Find where the given text appears and provide that cell's center as (X, Y) coordinate. 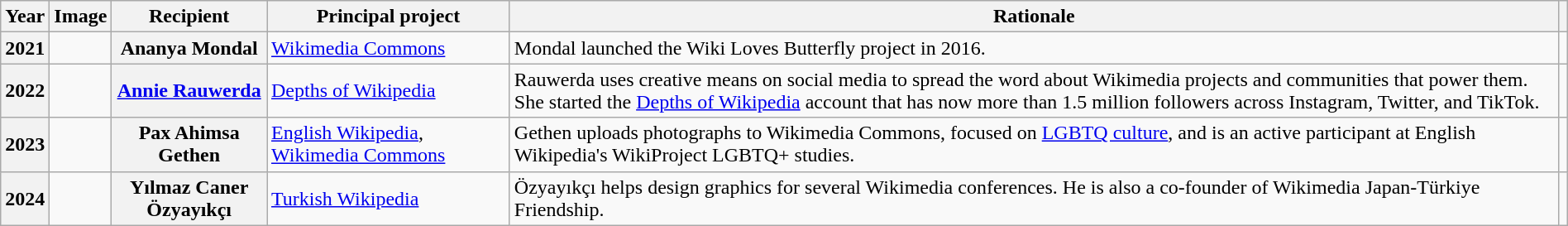
2022 (25, 91)
English Wikipedia, Wikimedia Commons (388, 144)
2021 (25, 48)
Yılmaz Caner Özyayıkçı (189, 199)
Principal project (388, 17)
Wikimedia Commons (388, 48)
Turkish Wikipedia (388, 199)
Year (25, 17)
Rationale (1034, 17)
Ananya Mondal (189, 48)
Pax Ahimsa Gethen (189, 144)
Mondal launched the Wiki Loves Butterfly project in 2016. (1034, 48)
Image (81, 17)
2024 (25, 199)
Recipient (189, 17)
Annie Rauwerda (189, 91)
Depths of Wikipedia (388, 91)
2023 (25, 144)
Özyayıkçı helps design graphics for several Wikimedia conferences. He is also a co-founder of Wikimedia Japan-Türkiye Friendship. (1034, 199)
